Pinpoint the cell where the given text exists, returning its (X, Y) midpoint coordinate. 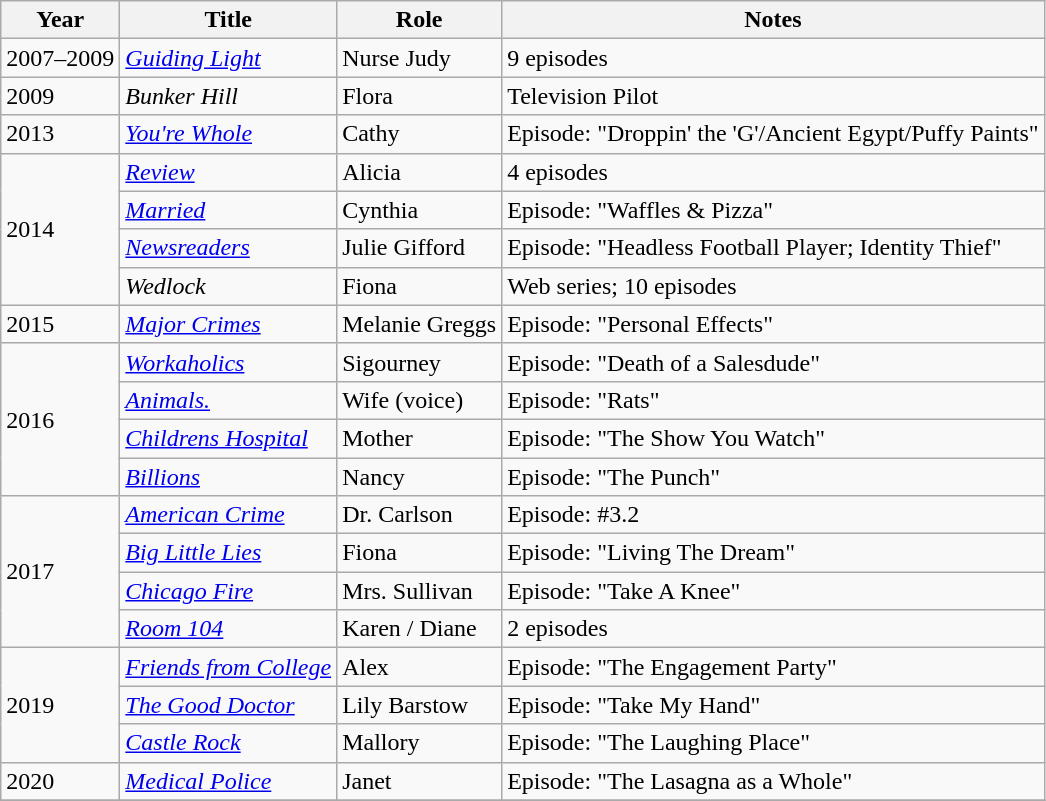
2 episodes (773, 629)
Melanie Greggs (420, 324)
Episode: "Personal Effects" (773, 324)
Television Pilot (773, 96)
Bunker Hill (228, 96)
2013 (60, 134)
9 episodes (773, 58)
Billions (228, 477)
Episode: "Living The Dream" (773, 553)
The Good Doctor (228, 705)
Episode: "Take A Knee" (773, 591)
Janet (420, 781)
4 episodes (773, 172)
Major Crimes (228, 324)
Workaholics (228, 362)
Episode: "The Punch" (773, 477)
Episode: #3.2 (773, 515)
Mallory (420, 743)
2020 (60, 781)
Karen / Diane (420, 629)
Web series; 10 episodes (773, 286)
Julie Gifford (420, 248)
Lily Barstow (420, 705)
You're Whole (228, 134)
Nancy (420, 477)
Year (60, 20)
Cathy (420, 134)
Childrens Hospital (228, 438)
Episode: "Waffles & Pizza" (773, 210)
Review (228, 172)
2017 (60, 572)
2019 (60, 705)
Episode: "Droppin' the 'G'/Ancient Egypt/Puffy Paints" (773, 134)
Chicago Fire (228, 591)
2007–2009 (60, 58)
Medical Police (228, 781)
Animals. (228, 400)
Married (228, 210)
Mrs. Sullivan (420, 591)
Mother (420, 438)
Wedlock (228, 286)
2009 (60, 96)
Nurse Judy (420, 58)
Episode: "Death of a Salesdude" (773, 362)
Notes (773, 20)
Episode: "The Laughing Place" (773, 743)
Sigourney (420, 362)
Episode: "The Lasagna as a Whole" (773, 781)
Friends from College (228, 667)
Episode: "Take My Hand" (773, 705)
Alicia (420, 172)
Dr. Carlson (420, 515)
Title (228, 20)
Guiding Light (228, 58)
2014 (60, 229)
Castle Rock (228, 743)
Episode: "The Show You Watch" (773, 438)
Cynthia (420, 210)
Alex (420, 667)
Episode: "Headless Football Player; Identity Thief" (773, 248)
Episode: "The Engagement Party" (773, 667)
Big Little Lies (228, 553)
American Crime (228, 515)
Room 104 (228, 629)
Flora (420, 96)
Role (420, 20)
Episode: "Rats" (773, 400)
Newsreaders (228, 248)
2016 (60, 419)
Wife (voice) (420, 400)
2015 (60, 324)
